Output the [x, y] coordinate of the center of the cell containing the given text.  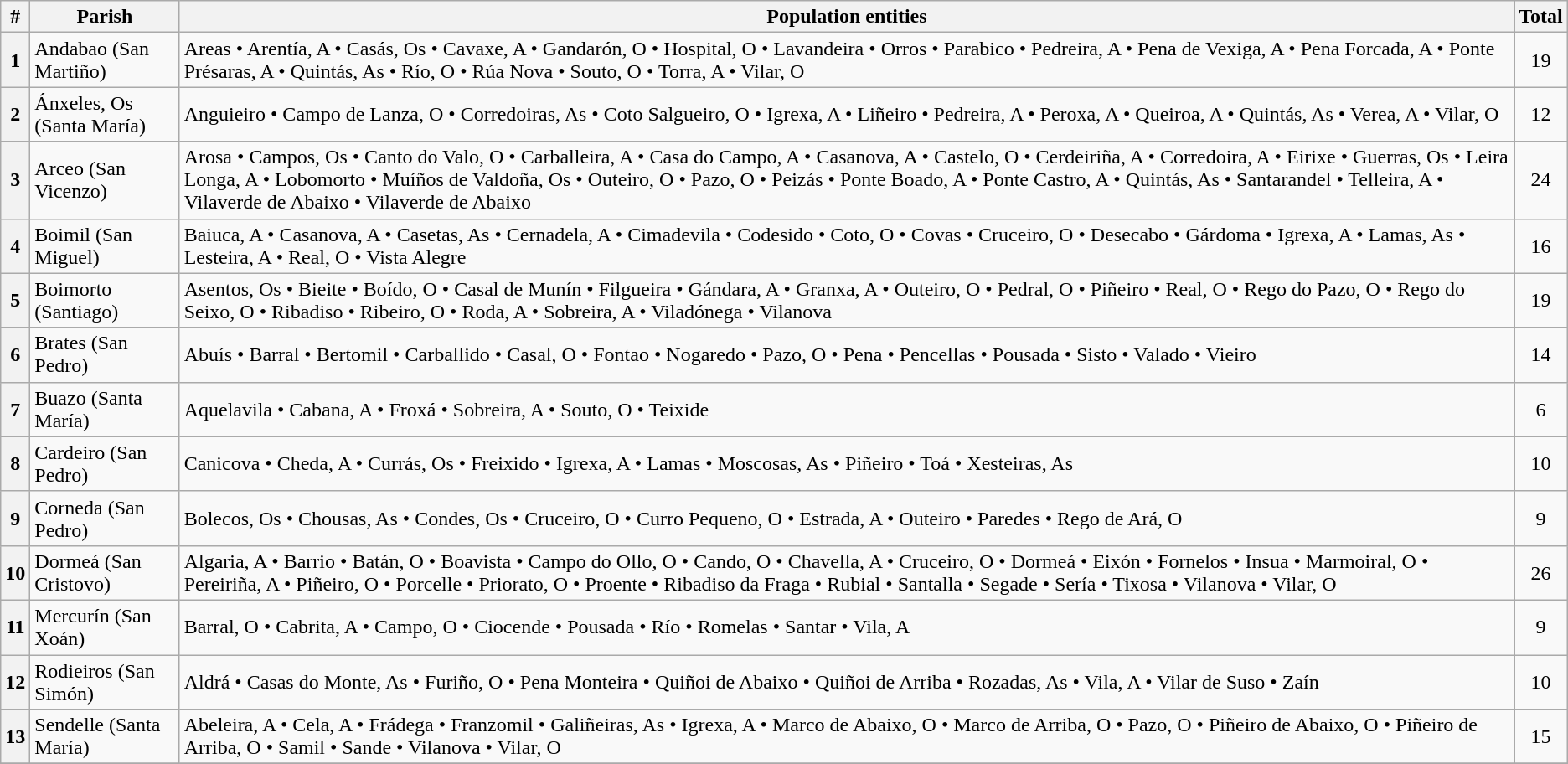
1 [15, 60]
Abuís • Barral • Bertomil • Carballido • Casal, O • Fontao • Nogaredo • Pazo, O • Pena • Pencellas • Pousada • Sisto • Valado • Vieiro [847, 355]
# [15, 17]
Mercurín (San Xoán) [105, 627]
Dormeá (San Cristovo) [105, 573]
8 [15, 464]
15 [1541, 737]
14 [1541, 355]
Boimil (San Miguel) [105, 246]
Corneda (San Pedro) [105, 518]
Barral, O • Cabrita, A • Campo, O • Ciocende • Pousada • Río • Romelas • Santar • Vila, A [847, 627]
Rodieiros (San Simón) [105, 682]
Arceo (San Vicenzo) [105, 180]
Buazo (Santa María) [105, 409]
4 [15, 246]
Cardeiro (San Pedro) [105, 464]
Aldrá • Casas do Monte, As • Furiño, O • Pena Monteira • Quiñoi de Abaixo • Quiñoi de Arriba • Rozadas, As • Vila, A • Vilar de Suso • Zaín [847, 682]
2 [15, 114]
Canicova • Cheda, A • Currás, Os • Freixido • Igrexa, A • Lamas • Moscosas, As • Piñeiro • Toá • Xesteiras, As [847, 464]
Total [1541, 17]
24 [1541, 180]
Brates (San Pedro) [105, 355]
Boimorto (Santiago) [105, 300]
13 [15, 737]
Population entities [847, 17]
Parish [105, 17]
7 [15, 409]
Ánxeles, Os (Santa María) [105, 114]
Aquelavila • Cabana, A • Froxá • Sobreira, A • Souto, O • Teixide [847, 409]
3 [15, 180]
Bolecos, Os • Chousas, As • Condes, Os • Cruceiro, O • Curro Pequeno, O • Estrada, A • Outeiro • Paredes • Rego de Ará, O [847, 518]
Sendelle (Santa María) [105, 737]
16 [1541, 246]
Andabao (San Martiño) [105, 60]
11 [15, 627]
26 [1541, 573]
5 [15, 300]
